Output the (x, y) coordinate of the center of the cell containing the given text.  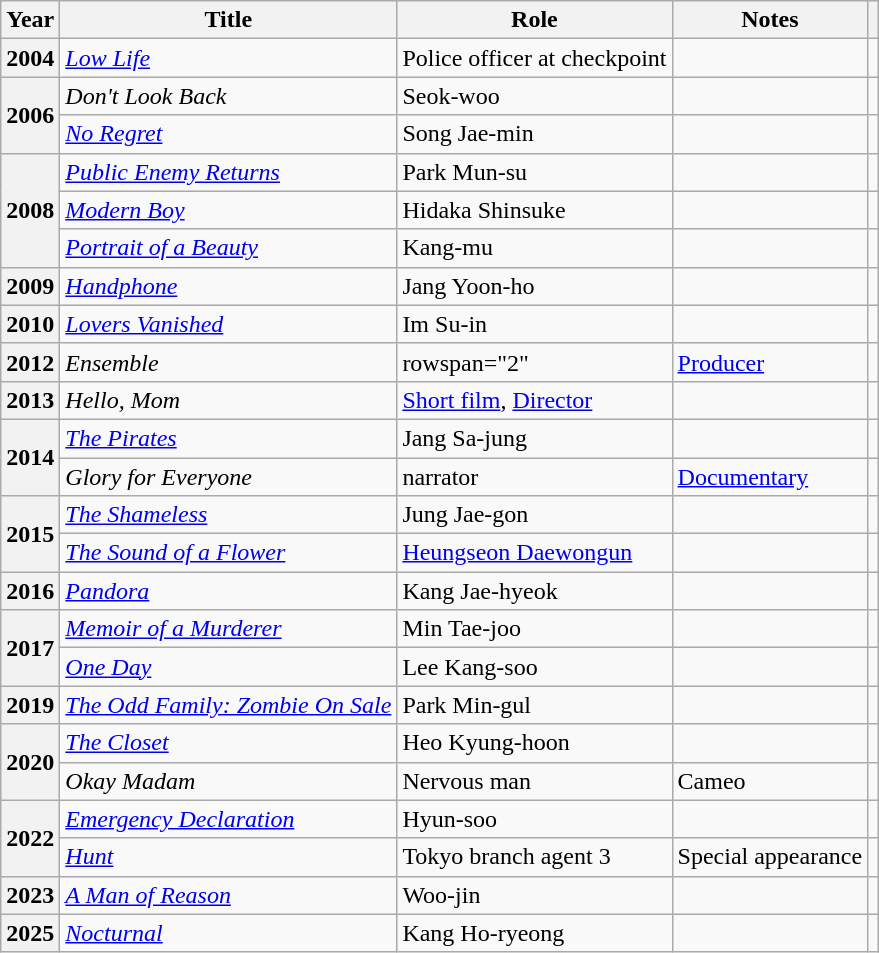
2022 (30, 838)
Hunt (228, 857)
2017 (30, 648)
Handphone (228, 286)
Year (30, 20)
2013 (30, 400)
rowspan="2" (534, 362)
Jang Yoon-ho (534, 286)
Producer (770, 362)
Pandora (228, 591)
Public Enemy Returns (228, 172)
Documentary (770, 477)
Notes (770, 20)
Hello, Mom (228, 400)
Heungseon Daewongun (534, 553)
Nervous man (534, 781)
Hyun-soo (534, 819)
Im Su-in (534, 324)
Glory for Everyone (228, 477)
Song Jae-min (534, 134)
Portrait of a Beauty (228, 248)
Short film, Director (534, 400)
Modern Boy (228, 210)
2020 (30, 762)
Nocturnal (228, 933)
The Pirates (228, 438)
Hidaka Shinsuke (534, 210)
Cameo (770, 781)
Heo Kyung-hoon (534, 743)
Okay Madam (228, 781)
Title (228, 20)
No Regret (228, 134)
Kang Jae-hyeok (534, 591)
2004 (30, 58)
Low Life (228, 58)
Min Tae-joo (534, 629)
Park Min-gul (534, 705)
Don't Look Back (228, 96)
2016 (30, 591)
The Shameless (228, 515)
2015 (30, 534)
Emergency Declaration (228, 819)
Lee Kang-soo (534, 667)
narrator (534, 477)
The Sound of a Flower (228, 553)
2010 (30, 324)
Tokyo branch agent 3 (534, 857)
2009 (30, 286)
Special appearance (770, 857)
2019 (30, 705)
Role (534, 20)
Ensemble (228, 362)
Jung Jae-gon (534, 515)
2025 (30, 933)
2006 (30, 115)
Kang-mu (534, 248)
Seok-woo (534, 96)
Woo-jin (534, 895)
Lovers Vanished (228, 324)
2008 (30, 210)
The Closet (228, 743)
2014 (30, 457)
A Man of Reason (228, 895)
Police officer at checkpoint (534, 58)
2023 (30, 895)
Park Mun-su (534, 172)
The Odd Family: Zombie On Sale (228, 705)
Jang Sa-jung (534, 438)
One Day (228, 667)
2012 (30, 362)
Kang Ho-ryeong (534, 933)
Memoir of a Murderer (228, 629)
